From the cell containing the given text, extract its center point as [x, y] coordinate. 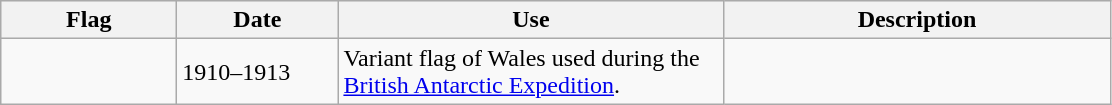
Use [531, 20]
1910–1913 [258, 72]
Description [917, 20]
Variant flag of Wales used during the British Antarctic Expedition. [531, 72]
Date [258, 20]
Flag [89, 20]
